Detect which cell encompasses the target text, then output its [X, Y] center coordinate. 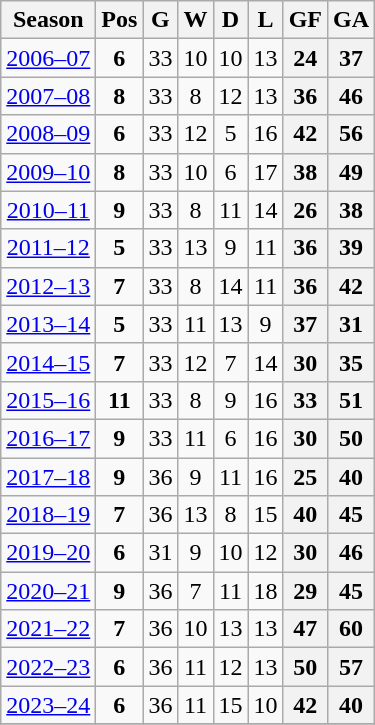
17 [266, 172]
25 [305, 477]
2022–23 [48, 667]
G [160, 20]
Season [48, 20]
2018–19 [48, 515]
W [196, 20]
2009–10 [48, 172]
2016–17 [48, 438]
2019–20 [48, 553]
2017–18 [48, 477]
GF [305, 20]
51 [352, 400]
2007–08 [48, 96]
2011–12 [48, 248]
2021–22 [48, 629]
2015–16 [48, 400]
GA [352, 20]
49 [352, 172]
26 [305, 210]
35 [352, 362]
57 [352, 667]
D [230, 20]
2014–15 [48, 362]
L [266, 20]
24 [305, 58]
2012–13 [48, 286]
2020–21 [48, 591]
2006–07 [48, 58]
60 [352, 629]
2008–09 [48, 134]
56 [352, 134]
47 [305, 629]
2023–24 [48, 705]
18 [266, 591]
39 [352, 248]
Pos [120, 20]
2013–14 [48, 324]
29 [305, 591]
2010–11 [48, 210]
